Detect which cell encompasses the target text, then output its (X, Y) center coordinate. 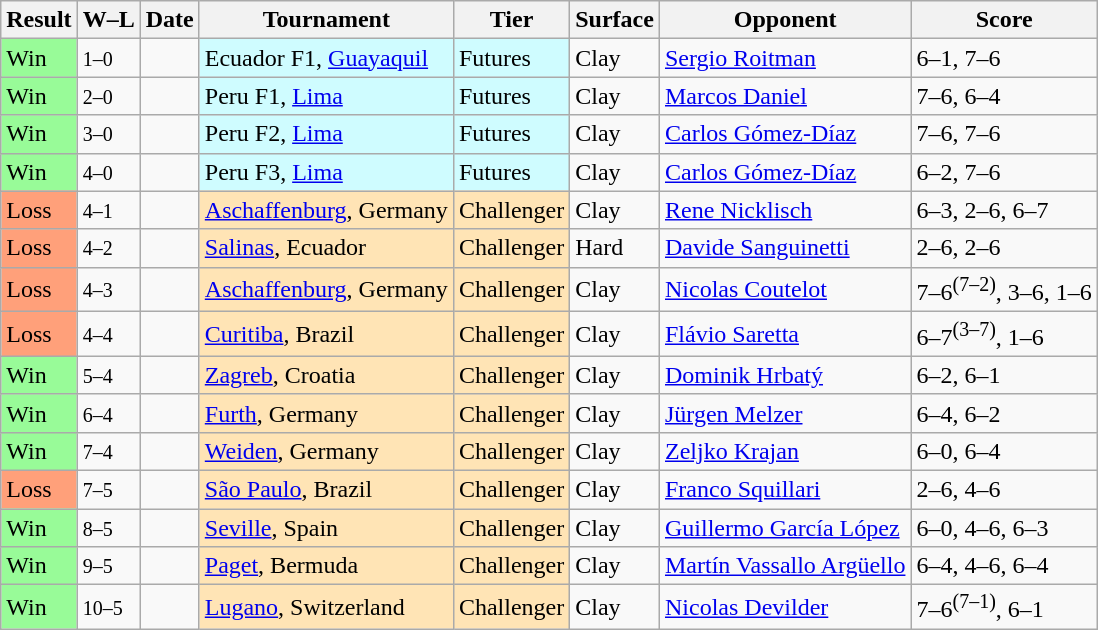
Franco Squillari (785, 489)
7–6, 6–4 (1004, 96)
Weiden, Germany (326, 451)
4–0 (108, 172)
Tournament (326, 20)
Tier (511, 20)
Dominik Hrbatý (785, 375)
7–4 (108, 451)
Flávio Saretta (785, 334)
Peru F3, Lima (326, 172)
Score (1004, 20)
Salinas, Ecuador (326, 248)
Seville, Spain (326, 528)
Nicolas Devilder (785, 608)
Lugano, Switzerland (326, 608)
Paget, Bermuda (326, 566)
6–4, 4–6, 6–4 (1004, 566)
Furth, Germany (326, 413)
10–5 (108, 608)
2–0 (108, 96)
São Paulo, Brazil (326, 489)
Peru F1, Lima (326, 96)
Martín Vassallo Argüello (785, 566)
8–5 (108, 528)
1–0 (108, 58)
4–1 (108, 210)
6–4, 6–2 (1004, 413)
6–0, 6–4 (1004, 451)
7–6(7–1), 6–1 (1004, 608)
6–2, 6–1 (1004, 375)
4–3 (108, 290)
Rene Nicklisch (785, 210)
Ecuador F1, Guayaquil (326, 58)
6–0, 4–6, 6–3 (1004, 528)
W–L (108, 20)
Nicolas Coutelot (785, 290)
7–6(7–2), 3–6, 1–6 (1004, 290)
6–1, 7–6 (1004, 58)
3–0 (108, 134)
Result (39, 20)
Davide Sanguinetti (785, 248)
2–6, 2–6 (1004, 248)
6–3, 2–6, 6–7 (1004, 210)
2–6, 4–6 (1004, 489)
Hard (615, 248)
5–4 (108, 375)
9–5 (108, 566)
Opponent (785, 20)
Jürgen Melzer (785, 413)
Zagreb, Croatia (326, 375)
Curitiba, Brazil (326, 334)
Peru F2, Lima (326, 134)
Zeljko Krajan (785, 451)
Guillermo García López (785, 528)
4–2 (108, 248)
7–6, 7–6 (1004, 134)
6–2, 7–6 (1004, 172)
6–4 (108, 413)
Date (170, 20)
Sergio Roitman (785, 58)
6–7(3–7), 1–6 (1004, 334)
Surface (615, 20)
4–4 (108, 334)
7–5 (108, 489)
Marcos Daniel (785, 96)
